Return the [x, y] coordinate for the center point of the cell that contains the specified text.  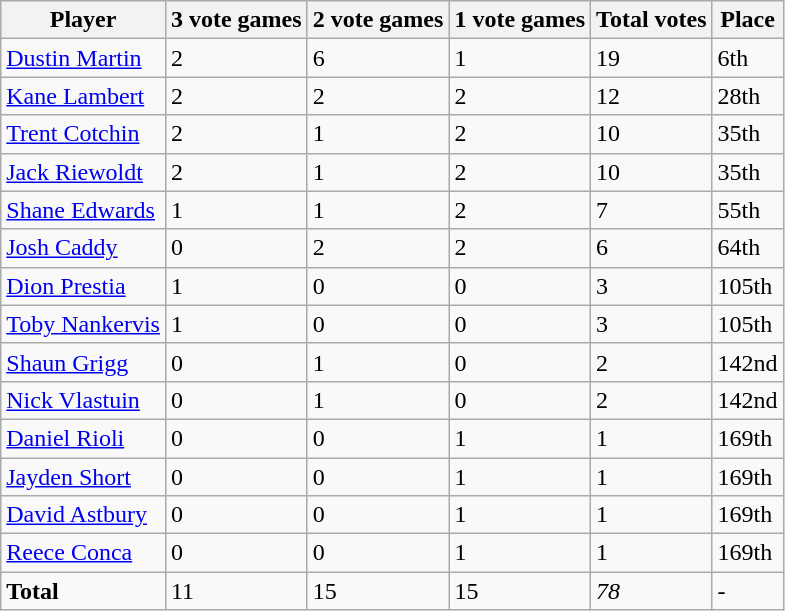
Shaun Grigg [84, 362]
Place [748, 20]
2 vote games [378, 20]
Shane Edwards [84, 210]
Reece Conca [84, 553]
1 vote games [520, 20]
Jayden Short [84, 477]
Nick Vlastuin [84, 400]
12 [652, 96]
Dustin Martin [84, 58]
28th [748, 96]
Dion Prestia [84, 286]
Kane Lambert [84, 96]
Player [84, 20]
11 [236, 591]
64th [748, 248]
3 vote games [236, 20]
Jack Riewoldt [84, 172]
Total votes [652, 20]
78 [652, 591]
Toby Nankervis [84, 324]
6th [748, 58]
Trent Cotchin [84, 134]
55th [748, 210]
David Astbury [84, 515]
Daniel Rioli [84, 438]
Total [84, 591]
7 [652, 210]
Josh Caddy [84, 248]
19 [652, 58]
- [748, 591]
